For the text-containing cell, return its midpoint in (X, Y) coordinate format. 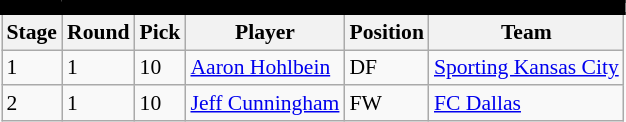
FC Dallas (526, 104)
Player (264, 32)
Round (98, 32)
FW (386, 104)
Pick (160, 32)
Aaron Hohlbein (264, 68)
2 (32, 104)
Team (526, 32)
Sporting Kansas City (526, 68)
Position (386, 32)
Jeff Cunningham (264, 104)
Stage (32, 32)
DF (386, 68)
